Extract the (x, y) coordinate from the center of the cell holding the provided text.  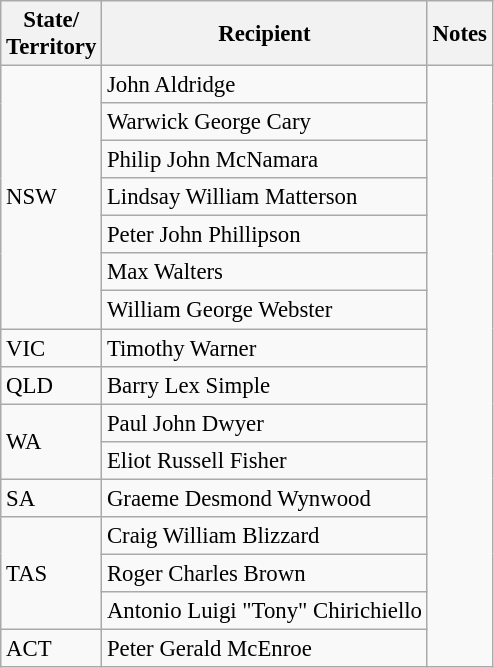
VIC (52, 348)
Peter John Phillipson (265, 235)
Notes (460, 34)
Philip John McNamara (265, 160)
ACT (52, 648)
Eliot Russell Fisher (265, 460)
Roger Charles Brown (265, 573)
Max Walters (265, 273)
Lindsay William Matterson (265, 197)
John Aldridge (265, 85)
Antonio Luigi "Tony" Chirichiello (265, 611)
SA (52, 498)
TAS (52, 574)
Recipient (265, 34)
NSW (52, 198)
Peter Gerald McEnroe (265, 648)
State/Territory (52, 34)
Graeme Desmond Wynwood (265, 498)
William George Webster (265, 310)
QLD (52, 385)
Warwick George Cary (265, 122)
Craig William Blizzard (265, 536)
Timothy Warner (265, 348)
WA (52, 442)
Paul John Dwyer (265, 423)
Barry Lex Simple (265, 385)
